Capture the cell that displays the provided text and extract its [X, Y] central coordinate. 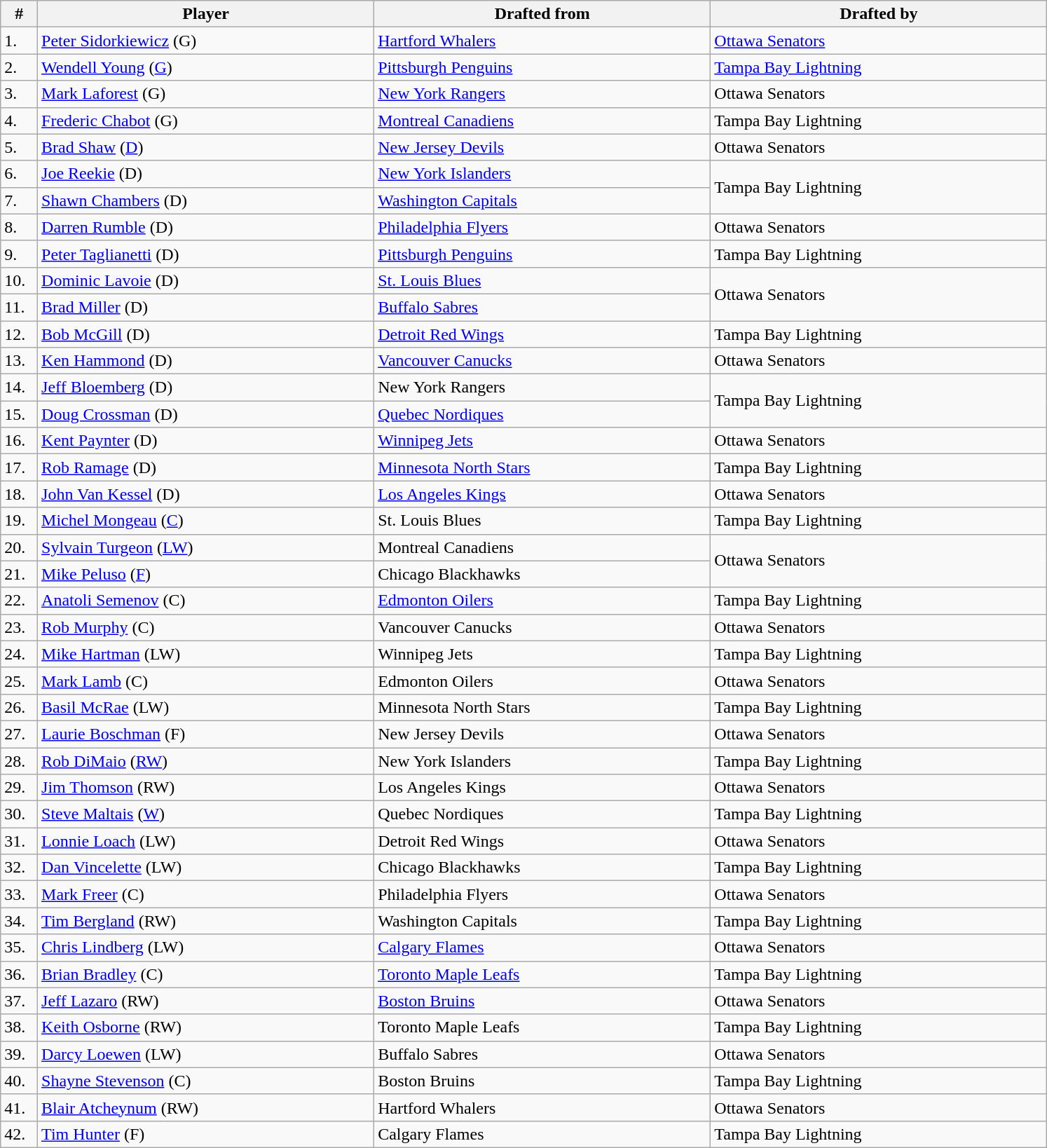
19. [20, 521]
Steve Maltais (W) [206, 814]
13. [20, 361]
Keith Osborne (RW) [206, 1027]
Rob DiMaio (RW) [206, 760]
5. [20, 147]
41. [20, 1107]
12. [20, 334]
23. [20, 627]
37. [20, 1001]
Shawn Chambers (D) [206, 200]
Doug Crossman (D) [206, 414]
Mark Freer (C) [206, 894]
1. [20, 41]
34. [20, 921]
8. [20, 227]
Mark Lamb (C) [206, 681]
Kent Paynter (D) [206, 441]
Mark Laforest (G) [206, 94]
35. [20, 948]
14. [20, 388]
Lonnie Loach (LW) [206, 841]
Player [206, 14]
Darren Rumble (D) [206, 227]
28. [20, 760]
Mike Hartman (LW) [206, 654]
3. [20, 94]
Brian Bradley (C) [206, 974]
Bob McGill (D) [206, 334]
Rob Ramage (D) [206, 467]
Rob Murphy (C) [206, 627]
Michel Mongeau (C) [206, 521]
42. [20, 1134]
Frederic Chabot (G) [206, 121]
# [20, 14]
15. [20, 414]
Dominic Lavoie (D) [206, 280]
27. [20, 734]
26. [20, 707]
Jeff Lazaro (RW) [206, 1001]
40. [20, 1081]
Jim Thomson (RW) [206, 788]
33. [20, 894]
Dan Vincelette (LW) [206, 868]
Chris Lindberg (LW) [206, 948]
18. [20, 494]
6. [20, 174]
Jeff Bloemberg (D) [206, 388]
10. [20, 280]
Wendell Young (G) [206, 67]
Peter Taglianetti (D) [206, 254]
Anatoli Semenov (C) [206, 601]
Ken Hammond (D) [206, 361]
36. [20, 974]
9. [20, 254]
Drafted from [542, 14]
Blair Atcheynum (RW) [206, 1107]
Brad Miller (D) [206, 307]
Drafted by [879, 14]
30. [20, 814]
21. [20, 574]
25. [20, 681]
20. [20, 547]
Joe Reekie (D) [206, 174]
John Van Kessel (D) [206, 494]
38. [20, 1027]
Tim Bergland (RW) [206, 921]
4. [20, 121]
29. [20, 788]
32. [20, 868]
7. [20, 200]
31. [20, 841]
39. [20, 1054]
24. [20, 654]
17. [20, 467]
Tim Hunter (F) [206, 1134]
Darcy Loewen (LW) [206, 1054]
Shayne Stevenson (C) [206, 1081]
Peter Sidorkiewicz (G) [206, 41]
16. [20, 441]
Brad Shaw (D) [206, 147]
22. [20, 601]
2. [20, 67]
Laurie Boschman (F) [206, 734]
Mike Peluso (F) [206, 574]
11. [20, 307]
Basil McRae (LW) [206, 707]
Sylvain Turgeon (LW) [206, 547]
